Search for the cell housing the specified text and yield its (X, Y) center coordinate. 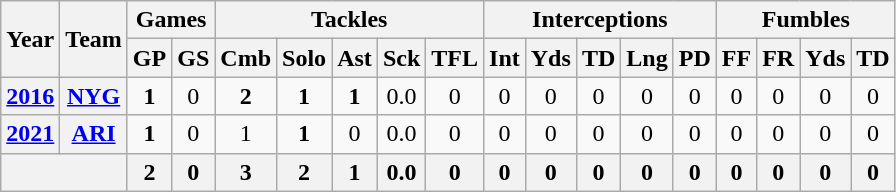
TFL (455, 58)
NYG (94, 96)
Games (170, 20)
2016 (30, 96)
Cmb (246, 58)
2021 (30, 134)
Ast (355, 58)
FR (778, 58)
Int (505, 58)
ARI (94, 134)
Fumbles (806, 20)
Solo (304, 58)
3 (246, 172)
GP (149, 58)
Year (30, 39)
Lng (647, 58)
Interceptions (600, 20)
Team (94, 39)
Sck (401, 58)
Tackles (350, 20)
PD (694, 58)
GS (194, 58)
FF (736, 58)
